Scan for the cell matching the given text and deliver its [X, Y] coordinate at center. 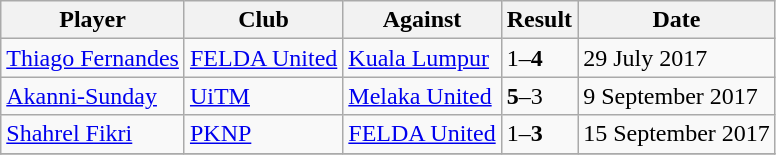
Date [677, 20]
1–4 [539, 58]
29 July 2017 [677, 58]
Against [422, 20]
15 September 2017 [677, 134]
Akanni-Sunday [93, 96]
Club [263, 20]
PKNP [263, 134]
Thiago Fernandes [93, 58]
9 September 2017 [677, 96]
Melaka United [422, 96]
Result [539, 20]
Shahrel Fikri [93, 134]
Kuala Lumpur [422, 58]
1–3 [539, 134]
Player [93, 20]
UiTM [263, 96]
5–3 [539, 96]
